From the cell containing the given text, extract its center point as [x, y] coordinate. 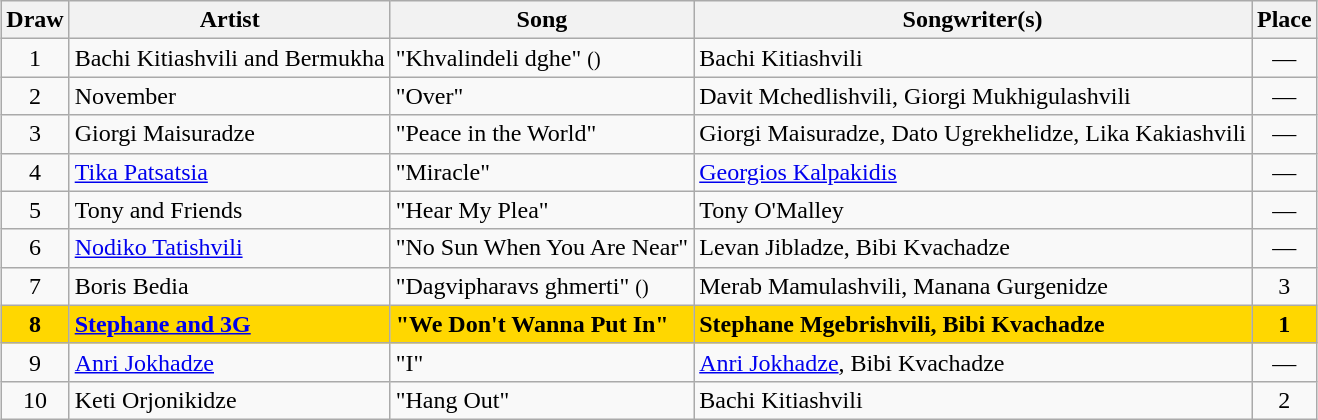
Place [1285, 20]
4 [35, 172]
Artist [230, 20]
"Dagvipharavs ghmerti" () [542, 286]
"Peace in the World" [542, 134]
"Miracle" [542, 172]
"Over" [542, 96]
Tony O'Malley [973, 210]
Georgios Kalpakidis [973, 172]
7 [35, 286]
Tony and Friends [230, 210]
Draw [35, 20]
Giorgi Maisuradze, Dato Ugrekhelidze, Lika Kakiashvili [973, 134]
Nodiko Tatishvili [230, 248]
Songwriter(s) [973, 20]
"No Sun When You Are Near" [542, 248]
8 [35, 324]
Stephane and 3G [230, 324]
6 [35, 248]
Levan Jibladze, Bibi Kvachadze [973, 248]
"Khvalindeli dghe" () [542, 58]
Boris Bedia [230, 286]
"Hang Out" [542, 400]
Anri Jokhadze, Bibi Kvachadze [973, 362]
Merab Mamulashvili, Manana Gurgenidze [973, 286]
"I" [542, 362]
Bachi Kitiashvili and Bermukha [230, 58]
5 [35, 210]
Song [542, 20]
Tika Patsatsia [230, 172]
Stephane Mgebrishvili, Bibi Kvachadze [973, 324]
Giorgi Maisuradze [230, 134]
"We Don't Wanna Put In" [542, 324]
November [230, 96]
"Hear My Plea" [542, 210]
Davit Mchedlishvili, Giorgi Mukhigulashvili [973, 96]
10 [35, 400]
Keti Orjonikidze [230, 400]
Anri Jokhadze [230, 362]
9 [35, 362]
